Scan for the cell matching the given text and deliver its (X, Y) coordinate at center. 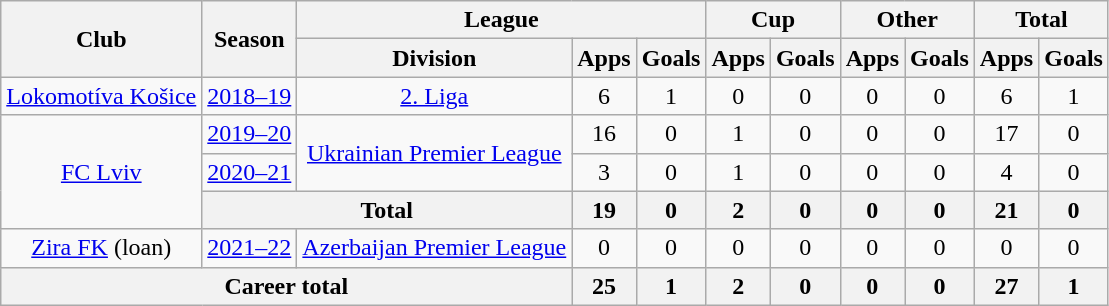
Azerbaijan Premier League (434, 248)
League (502, 20)
17 (1006, 134)
Lokomotíva Košice (102, 96)
27 (1006, 286)
Career total (286, 286)
2018–19 (250, 96)
Division (434, 58)
Cup (773, 20)
Season (250, 39)
25 (604, 286)
21 (1006, 210)
FC Lviv (102, 172)
2020–21 (250, 172)
19 (604, 210)
Ukrainian Premier League (434, 153)
2021–22 (250, 248)
2019–20 (250, 134)
4 (1006, 172)
Other (907, 20)
Club (102, 39)
2. Liga (434, 96)
16 (604, 134)
Zira FK (loan) (102, 248)
3 (604, 172)
